Capture the cell that displays the provided text and extract its (x, y) central coordinate. 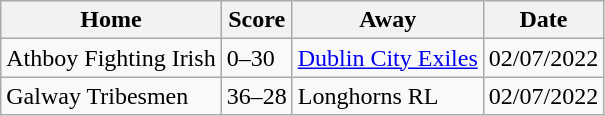
0–30 (256, 58)
Athboy Fighting Irish (111, 58)
Away (388, 20)
Date (543, 20)
Dublin City Exiles (388, 58)
Score (256, 20)
Longhorns RL (388, 96)
36–28 (256, 96)
Galway Tribesmen (111, 96)
Home (111, 20)
